Output the (x, y) coordinate of the center of the cell containing the given text.  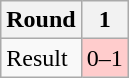
1 (104, 20)
Result (41, 58)
0–1 (104, 58)
Round (41, 20)
